For the text-containing cell, return its midpoint in (X, Y) coordinate format. 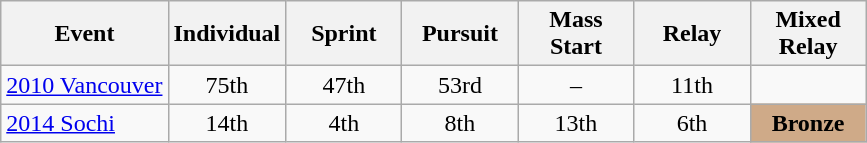
Mass Start (576, 34)
2014 Sochi (84, 123)
47th (344, 85)
Relay (692, 34)
Individual (227, 34)
13th (576, 123)
4th (344, 123)
6th (692, 123)
11th (692, 85)
Bronze (808, 123)
Event (84, 34)
53rd (460, 85)
2010 Vancouver (84, 85)
14th (227, 123)
Sprint (344, 34)
– (576, 85)
75th (227, 85)
8th (460, 123)
Mixed Relay (808, 34)
Pursuit (460, 34)
